Identify which cell holds the provided text, then report its (X, Y) central coordinate. 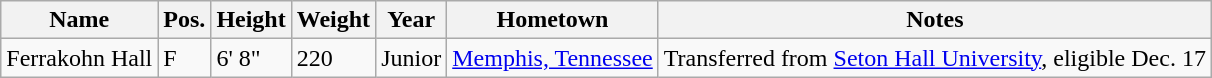
6' 8" (251, 58)
Hometown (553, 20)
Transferred from Seton Hall University, eligible Dec. 17 (934, 58)
Weight (333, 20)
Notes (934, 20)
Ferrakohn Hall (80, 58)
Junior (412, 58)
Name (80, 20)
F (184, 58)
Year (412, 20)
Memphis, Tennessee (553, 58)
220 (333, 58)
Pos. (184, 20)
Height (251, 20)
